Extract the [X, Y] coordinate from the center of the cell holding the provided text.  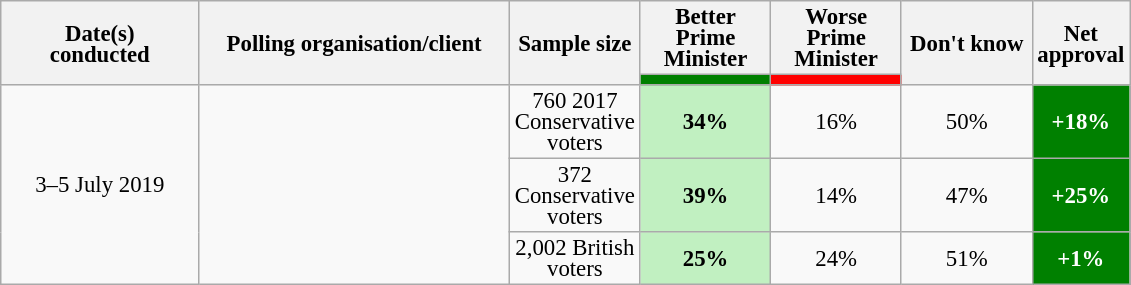
16% [836, 122]
2,002 British voters [574, 258]
+1% [1081, 258]
25% [706, 258]
Polling organisation/client [354, 43]
3–5 July 2019 [100, 185]
Don't know [966, 43]
Better Prime Minister [706, 38]
+18% [1081, 122]
Date(s)conducted [100, 43]
50% [966, 122]
Net approval [1081, 43]
Worse Prime Minister [836, 38]
51% [966, 258]
14% [836, 196]
34% [706, 122]
24% [836, 258]
Sample size [574, 43]
760 2017 Conservative voters [574, 122]
+25% [1081, 196]
39% [706, 196]
47% [966, 196]
372 Conservative voters [574, 196]
